Scan for the cell matching the given text and deliver its (x, y) coordinate at center. 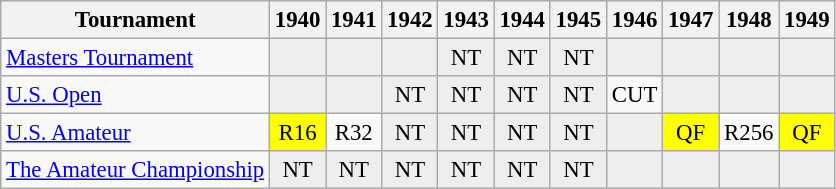
1947 (691, 20)
1944 (522, 20)
Tournament (136, 20)
1940 (298, 20)
R32 (354, 133)
1942 (410, 20)
1948 (749, 20)
U.S. Open (136, 95)
Masters Tournament (136, 58)
CUT (634, 95)
1946 (634, 20)
The Amateur Championship (136, 170)
R256 (749, 133)
1941 (354, 20)
U.S. Amateur (136, 133)
1943 (466, 20)
R16 (298, 133)
1949 (807, 20)
1945 (578, 20)
